For the text-containing cell, return its midpoint in [x, y] coordinate format. 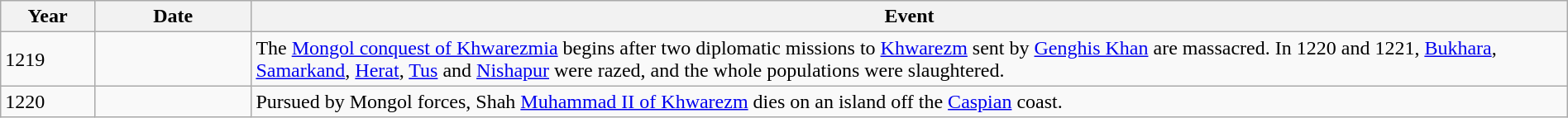
Pursued by Mongol forces, Shah Muhammad II of Khwarezm dies on an island off the Caspian coast. [910, 101]
1220 [48, 101]
Date [172, 17]
Event [910, 17]
1219 [48, 59]
Year [48, 17]
